Locate the cell with the specified text and output its (x, y) center coordinate. 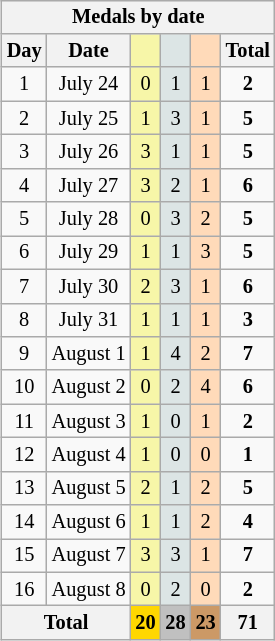
August 4 (89, 455)
August 2 (89, 387)
July 25 (89, 118)
August 7 (89, 556)
11 (24, 421)
August 6 (89, 522)
71 (248, 623)
July 30 (89, 286)
10 (24, 387)
August 5 (89, 488)
28 (176, 623)
July 26 (89, 152)
July 29 (89, 253)
16 (24, 589)
Medals by date (138, 17)
Day (24, 51)
July 31 (89, 320)
8 (24, 320)
20 (145, 623)
July 27 (89, 185)
July 24 (89, 84)
August 8 (89, 589)
15 (24, 556)
12 (24, 455)
14 (24, 522)
August 3 (89, 421)
Date (89, 51)
August 1 (89, 354)
23 (206, 623)
July 28 (89, 219)
9 (24, 354)
13 (24, 488)
